Determine the [X, Y] coordinate at the center of the cell enclosing the given text.  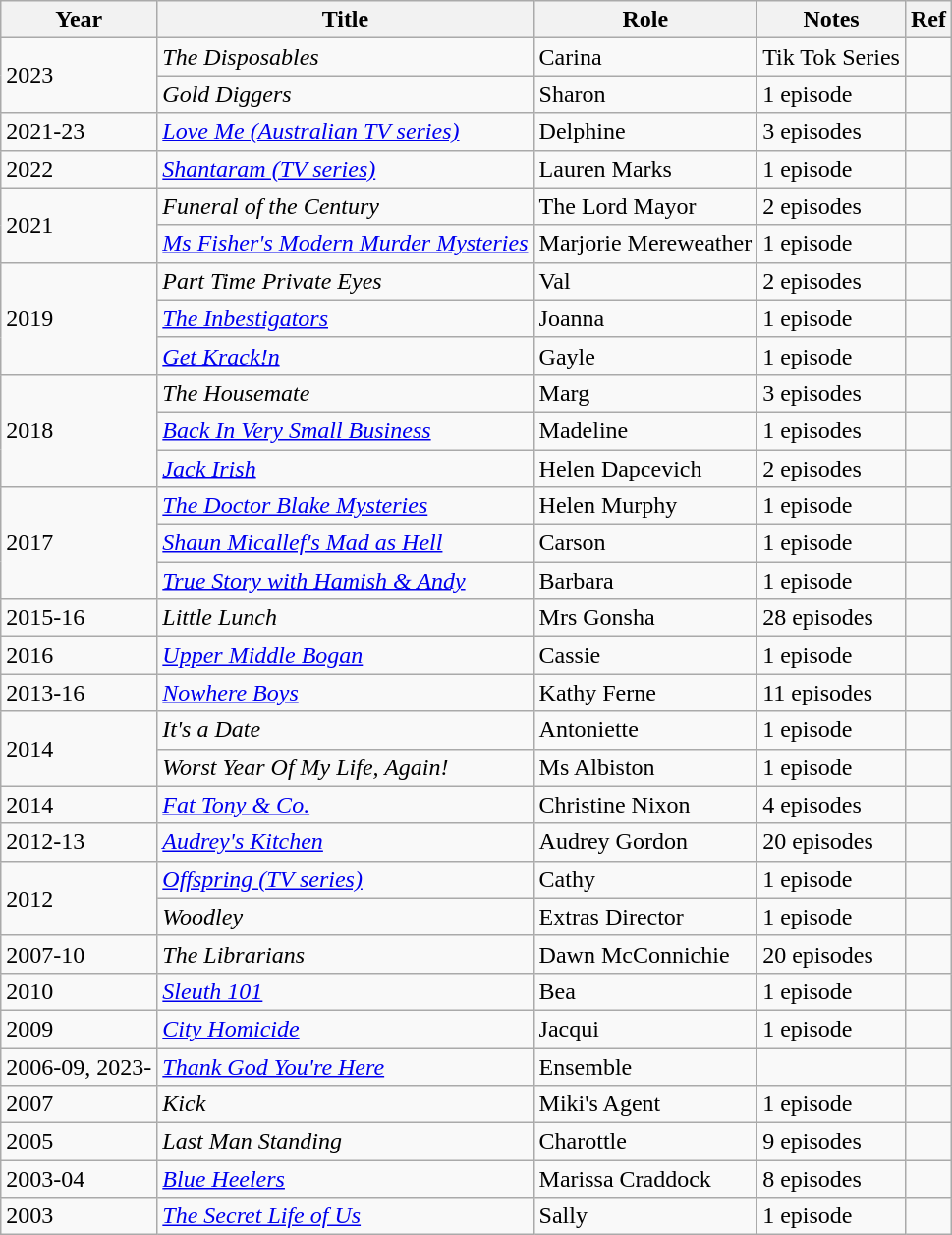
The Inbestigators [346, 318]
Helen Dapcevich [645, 469]
Tik Tok Series [831, 57]
Ms Albiston [645, 767]
Val [645, 281]
It's a Date [346, 730]
The Housemate [346, 393]
Christine Nixon [645, 805]
The Librarians [346, 954]
2003-04 [79, 1179]
Jacqui [645, 1029]
Marjorie Mereweather [645, 244]
Ms Fisher's Modern Murder Mysteries [346, 244]
2015-16 [79, 618]
Nowhere Boys [346, 693]
Lauren Marks [645, 169]
2016 [79, 655]
Delphine [645, 132]
Love Me (Australian TV series) [346, 132]
Bea [645, 991]
Carina [645, 57]
Gold Diggers [346, 94]
Joanna [645, 318]
Notes [831, 20]
Upper Middle Bogan [346, 655]
Cathy [645, 879]
Mrs Gonsha [645, 618]
Part Time Private Eyes [346, 281]
11 episodes [831, 693]
8 episodes [831, 1179]
Charottle [645, 1142]
2013-16 [79, 693]
Marissa Craddock [645, 1179]
4 episodes [831, 805]
Helen Murphy [645, 506]
Ensemble [645, 1066]
City Homicide [346, 1029]
2003 [79, 1216]
Jack Irish [346, 469]
Antoniette [645, 730]
Get Krack!n [346, 356]
2005 [79, 1142]
Sharon [645, 94]
Miki's Agent [645, 1104]
Carson [645, 543]
True Story with Hamish & Andy [346, 581]
The Doctor Blake Mysteries [346, 506]
Shantaram (TV series) [346, 169]
Dawn McConnichie [645, 954]
Kick [346, 1104]
Title [346, 20]
The Disposables [346, 57]
Shaun Micallef's Mad as Hell [346, 543]
Extras Director [645, 917]
Fat Tony & Co. [346, 805]
Sleuth 101 [346, 991]
28 episodes [831, 618]
Sally [645, 1216]
The Lord Mayor [645, 206]
2019 [79, 318]
9 episodes [831, 1142]
2010 [79, 991]
2021-23 [79, 132]
Kathy Ferne [645, 693]
2012 [79, 898]
Madeline [645, 430]
Worst Year Of My Life, Again! [346, 767]
Barbara [645, 581]
2006-09, 2023- [79, 1066]
Back In Very Small Business [346, 430]
Blue Heelers [346, 1179]
Last Man Standing [346, 1142]
Thank God You're Here [346, 1066]
1 episodes [831, 430]
Cassie [645, 655]
Role [645, 20]
2007-10 [79, 954]
Marg [645, 393]
2023 [79, 76]
2021 [79, 225]
2007 [79, 1104]
The Secret Life of Us [346, 1216]
Audrey Gordon [645, 842]
Little Lunch [346, 618]
Woodley [346, 917]
2017 [79, 543]
Ref [927, 20]
Funeral of the Century [346, 206]
2022 [79, 169]
Year [79, 20]
2012-13 [79, 842]
Audrey's Kitchen [346, 842]
2009 [79, 1029]
Offspring (TV series) [346, 879]
2018 [79, 430]
Gayle [645, 356]
